From the cell containing the given text, extract its center point as [x, y] coordinate. 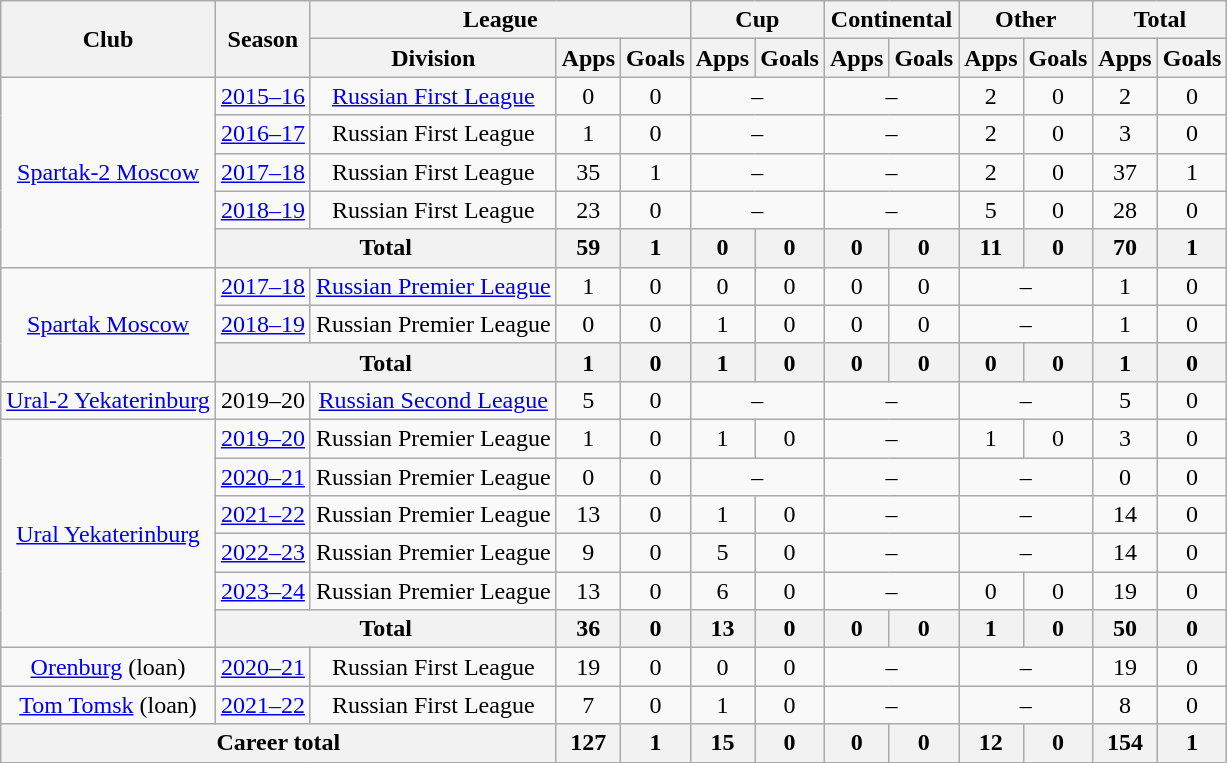
Career total [278, 743]
Season [262, 39]
2016–17 [262, 134]
11 [991, 248]
154 [1125, 743]
Other [1026, 20]
Tom Tomsk (loan) [108, 705]
2015–16 [262, 96]
8 [1125, 705]
Ural-2 Yekaterinburg [108, 400]
Cup [757, 20]
127 [588, 743]
50 [1125, 629]
Spartak Moscow [108, 324]
36 [588, 629]
59 [588, 248]
Russian Second League [433, 400]
League [500, 20]
23 [588, 210]
Orenburg (loan) [108, 667]
70 [1125, 248]
37 [1125, 172]
Continental [891, 20]
Club [108, 39]
12 [991, 743]
6 [722, 591]
28 [1125, 210]
35 [588, 172]
9 [588, 553]
2022–23 [262, 553]
2023–24 [262, 591]
7 [588, 705]
Division [433, 58]
Ural Yekaterinburg [108, 533]
Spartak-2 Moscow [108, 172]
15 [722, 743]
